Return the [x, y] coordinate for the center point of the cell that contains the specified text.  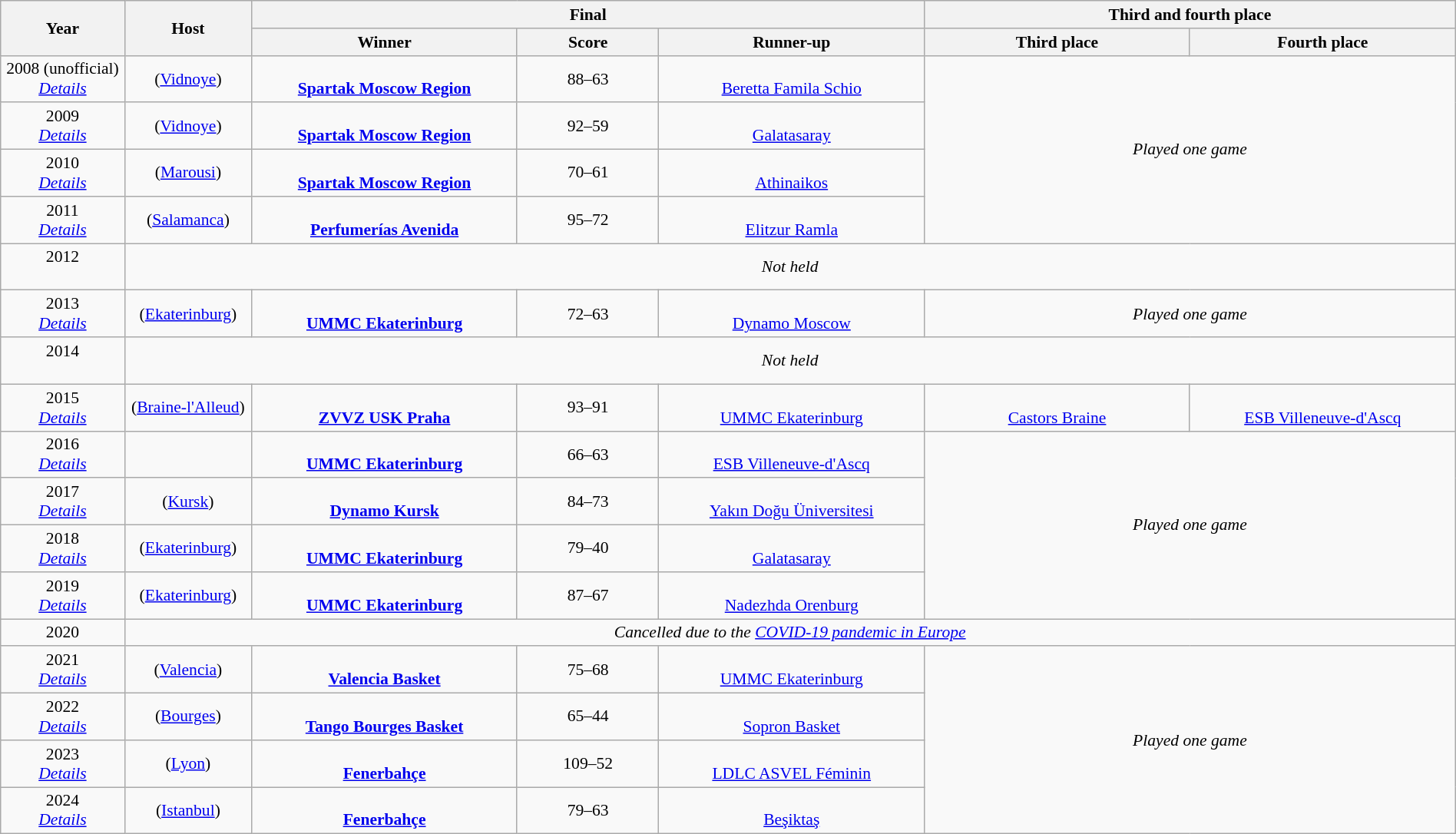
87–67 [587, 596]
(Marousi) [188, 174]
2022Details [63, 717]
2015Details [63, 407]
Runner-up [792, 42]
Cancelled due to the COVID-19 pandemic in Europe [789, 633]
2023Details [63, 763]
2012 [63, 267]
66–63 [587, 455]
LDLC ASVEL Féminin [792, 763]
2018Details [63, 548]
2009Details [63, 126]
65–44 [587, 717]
2021Details [63, 670]
Winner [385, 42]
Fourth place [1322, 42]
79–63 [587, 811]
2014 [63, 361]
2024Details [63, 811]
84–73 [587, 502]
Tango Bourges Basket [385, 717]
(Valencia) [188, 670]
Elitzur Ramla [792, 220]
79–40 [587, 548]
Dynamo Kursk [385, 502]
2013Details [63, 313]
ZVVZ USK Praha [385, 407]
Beretta Famila Schio [792, 78]
Nadezhda Orenburg [792, 596]
75–68 [587, 670]
Sopron Basket [792, 717]
2011Details [63, 220]
Year [63, 28]
Final [588, 15]
Beşiktaş [792, 811]
93–91 [587, 407]
92–59 [587, 126]
(Bourges) [188, 717]
72–63 [587, 313]
2016Details [63, 455]
Third and fourth place [1190, 15]
Third place [1057, 42]
Castors Braine [1057, 407]
70–61 [587, 174]
Score [587, 42]
Dynamo Moscow [792, 313]
109–52 [587, 763]
88–63 [587, 78]
(Braine-l'Alleud) [188, 407]
2008 (unofficial)Details [63, 78]
2019Details [63, 596]
Athinaikos [792, 174]
(Lyon) [188, 763]
Yakın Doğu Üniversitesi [792, 502]
(Salamanca) [188, 220]
2010Details [63, 174]
(Kursk) [188, 502]
(Istanbul) [188, 811]
2017Details [63, 502]
2020 [63, 633]
Valencia Basket [385, 670]
Host [188, 28]
Perfumerías Avenida [385, 220]
95–72 [587, 220]
